Pinpoint the cell where the given text exists, returning its (x, y) midpoint coordinate. 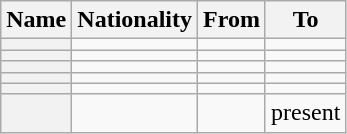
To (305, 20)
Name (36, 20)
Nationality (135, 20)
From (232, 20)
present (305, 113)
